From the cell containing the given text, extract its center point as [x, y] coordinate. 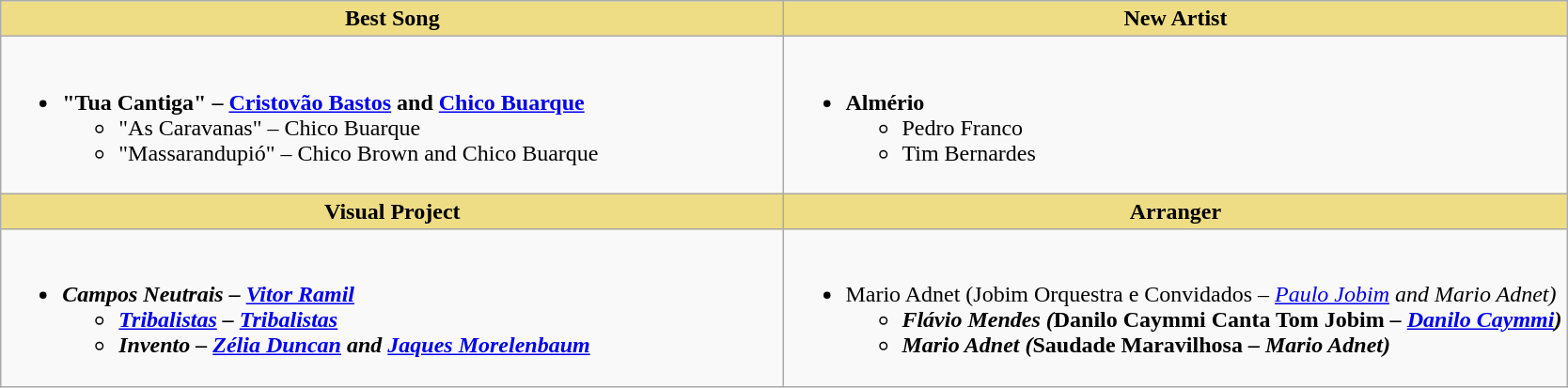
AlmérioPedro FrancoTim Bernardes [1175, 115]
Visual Project [393, 211]
New Artist [1175, 19]
Campos Neutrais – Vitor RamilTribalistas – TribalistasInvento – Zélia Duncan and Jaques Morelenbaum [393, 308]
Arranger [1175, 211]
Best Song [393, 19]
"Tua Cantiga" – Cristovão Bastos and Chico Buarque"As Caravanas" – Chico Buarque"Massarandupió" – Chico Brown and Chico Buarque [393, 115]
